Extract the (x, y) coordinate from the center of the cell holding the provided text.  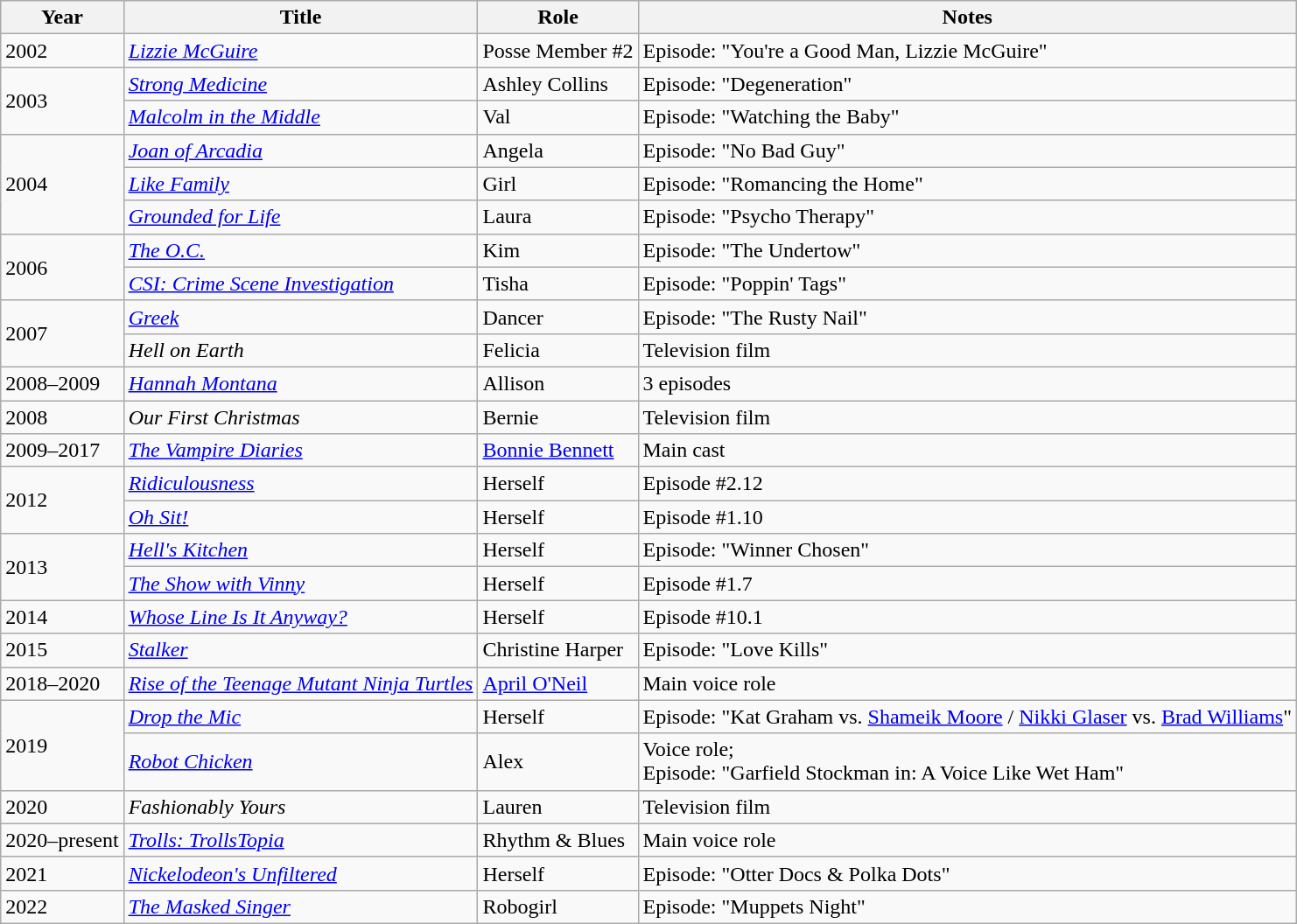
Episode: "The Undertow" (968, 250)
Oh Sit! (301, 517)
Allison (558, 383)
Whose Line Is It Anyway? (301, 617)
Episode: "Romancing the Home" (968, 184)
Episode: "The Rusty Nail" (968, 317)
Hell on Earth (301, 350)
Joan of Arcadia (301, 150)
Title (301, 17)
Episode #10.1 (968, 617)
Laura (558, 217)
Strong Medicine (301, 84)
Posse Member #2 (558, 51)
Tisha (558, 283)
2012 (62, 500)
Rhythm & Blues (558, 840)
Episode: "Watching the Baby" (968, 117)
2003 (62, 101)
2020–present (62, 840)
The O.C. (301, 250)
2006 (62, 267)
3 episodes (968, 383)
Grounded for Life (301, 217)
Angela (558, 150)
Episode #1.10 (968, 517)
Bernie (558, 417)
Episode #2.12 (968, 484)
Episode: "Winner Chosen" (968, 550)
Christine Harper (558, 650)
2020 (62, 807)
CSI: Crime Scene Investigation (301, 283)
2009–2017 (62, 451)
2002 (62, 51)
The Vampire Diaries (301, 451)
Episode: "Muppets Night" (968, 906)
Episode: "No Bad Guy" (968, 150)
Episode: "Love Kills" (968, 650)
Nickelodeon's Unfiltered (301, 873)
Role (558, 17)
Episode: "Kat Graham vs. Shameik Moore / Nikki Glaser vs. Brad Williams" (968, 717)
The Masked Singer (301, 906)
2008 (62, 417)
Ashley Collins (558, 84)
Episode #1.7 (968, 584)
Val (558, 117)
Main cast (968, 451)
Our First Christmas (301, 417)
Alex (558, 761)
Episode: "You're a Good Man, Lizzie McGuire" (968, 51)
Hannah Montana (301, 383)
2019 (62, 745)
2013 (62, 567)
2004 (62, 184)
Kim (558, 250)
Episode: "Otter Docs & Polka Dots" (968, 873)
Fashionably Yours (301, 807)
Dancer (558, 317)
Rise of the Teenage Mutant Ninja Turtles (301, 683)
Girl (558, 184)
2007 (62, 333)
Lauren (558, 807)
Lizzie McGuire (301, 51)
Episode: "Psycho Therapy" (968, 217)
Drop the Mic (301, 717)
2015 (62, 650)
Malcolm in the Middle (301, 117)
Voice role; Episode: "Garfield Stockman in: A Voice Like Wet Ham" (968, 761)
Robot Chicken (301, 761)
Hell's Kitchen (301, 550)
Episode: "Poppin' Tags" (968, 283)
2018–2020 (62, 683)
Episode: "Degeneration" (968, 84)
Ridiculousness (301, 484)
2021 (62, 873)
April O'Neil (558, 683)
Robogirl (558, 906)
The Show with Vinny (301, 584)
Felicia (558, 350)
Like Family (301, 184)
Bonnie Bennett (558, 451)
Trolls: TrollsTopia (301, 840)
Year (62, 17)
Greek (301, 317)
2008–2009 (62, 383)
2022 (62, 906)
2014 (62, 617)
Notes (968, 17)
Stalker (301, 650)
